Extract the [x, y] coordinate from the center of the cell holding the provided text.  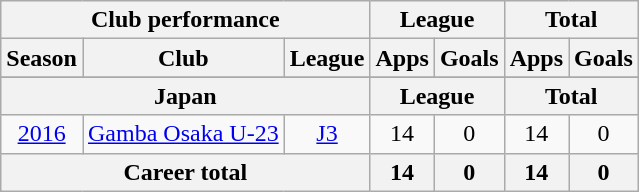
Club performance [186, 20]
Gamba Osaka U-23 [183, 134]
Club [183, 58]
2016 [42, 134]
Career total [186, 172]
Japan [186, 96]
J3 [327, 134]
Season [42, 58]
